Output the (x, y) coordinate of the center of the cell containing the given text.  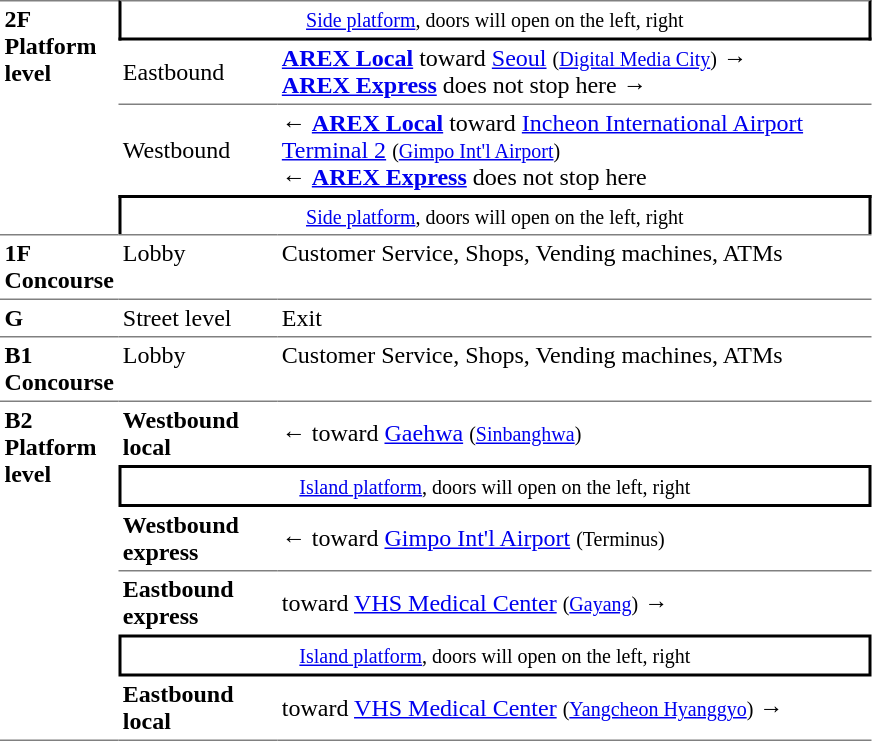
G (59, 317)
toward VHS Medical Center (Gayang) → (574, 604)
Westbound express (198, 539)
Exit (574, 317)
Westbound (198, 150)
toward VHS Medical Center (Yangcheon Hyanggyo) → (574, 708)
Westbound local (198, 432)
← toward Gimpo Int'l Airport (Terminus) (574, 539)
B1Concourse (59, 368)
← toward Gaehwa (Sinbanghwa) (574, 432)
Eastbound express (198, 604)
2FPlatform level (59, 117)
AREX Local toward Seoul (Digital Media City) → AREX Express does not stop here → (574, 72)
B2Platform level (59, 570)
← AREX Local toward Incheon International Airport Terminal 2 (Gimpo Int'l Airport) ← AREX Express does not stop here (574, 150)
Eastbound (198, 72)
Eastbound local (198, 708)
1FConcourse (59, 266)
Street level (198, 317)
